Find where the given text appears and provide that cell's center as [x, y] coordinate. 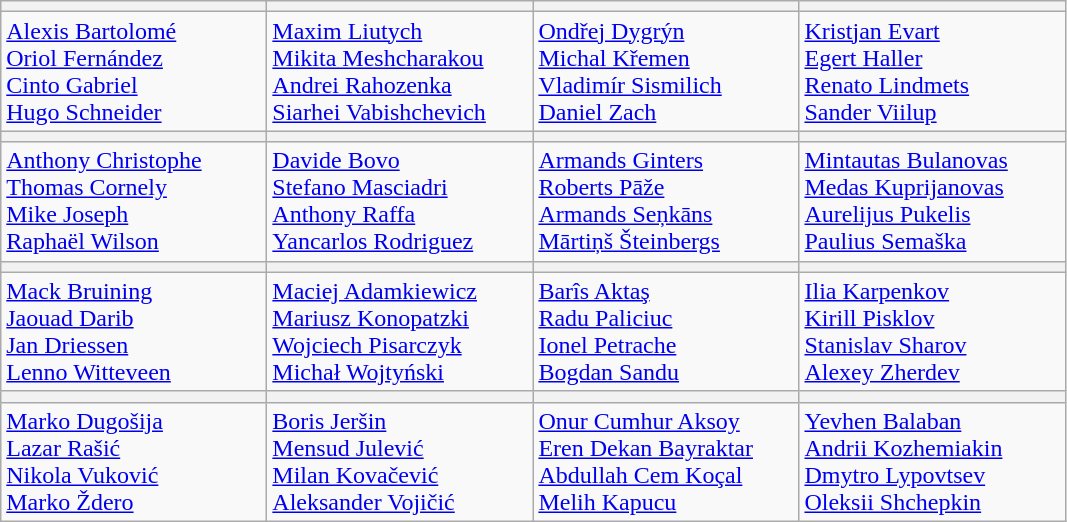
Anthony ChristopheThomas CornelyMike JosephRaphaël Wilson [134, 202]
Yevhen BalabanAndrii KozhemiakinDmytro LypovtsevOleksii Shchepkin [932, 462]
Mack BruiningJaouad DaribJan DriessenLenno Witteveen [134, 332]
Maxim LiutychMikita MeshcharakouAndrei RahozenkaSiarhei Vabishchevich [400, 72]
Ilia KarpenkovKirill PisklovStanislav SharovAlexey Zherdev [932, 332]
Armands GintersRoberts PāžeArmands SeņkānsMārtiņš Šteinbergs [666, 202]
Alexis BartoloméOriol FernándezCinto GabrielHugo Schneider [134, 72]
Maciej AdamkiewiczMariusz KonopatzkiWojciech PisarczykMichał Wojtyński [400, 332]
Marko DugošijaLazar RašićNikola VukovićMarko Ždero [134, 462]
Mintautas BulanovasMedas KuprijanovasAurelijus PukelisPaulius Semaška [932, 202]
Boris JeršinMensud JulevićMilan KovačevićAleksander Vojičić [400, 462]
Onur Cumhur AksoyEren Dekan BayraktarAbdullah Cem KoçalMelih Kapucu [666, 462]
Kristjan EvartEgert HallerRenato LindmetsSander Viilup [932, 72]
Barîs AktaşRadu PaliciucIonel PetracheBogdan Sandu [666, 332]
Davide BovoStefano MasciadriAnthony RaffaYancarlos Rodriguez [400, 202]
Ondřej DygrýnMichal KřemenVladimír SismilichDaniel Zach [666, 72]
